Return the (x, y) coordinate for the center point of the cell that contains the specified text.  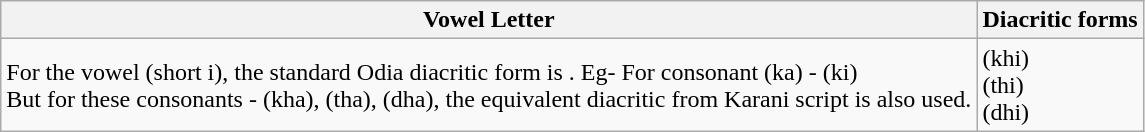
Vowel Letter (489, 20)
(khi) (thi) (dhi) (1060, 85)
Diacritic forms (1060, 20)
